Determine the (X, Y) coordinate at the center of the cell enclosing the given text.  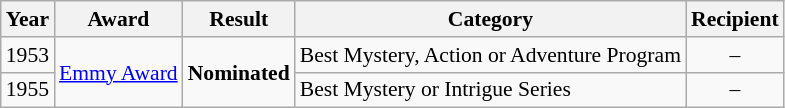
Award (118, 19)
Emmy Award (118, 72)
Best Mystery, Action or Adventure Program (490, 55)
Year (28, 19)
Result (239, 19)
Category (490, 19)
Nominated (239, 72)
1953 (28, 55)
Best Mystery or Intrigue Series (490, 90)
Recipient (735, 19)
1955 (28, 90)
